For the text-containing cell, return its midpoint in (x, y) coordinate format. 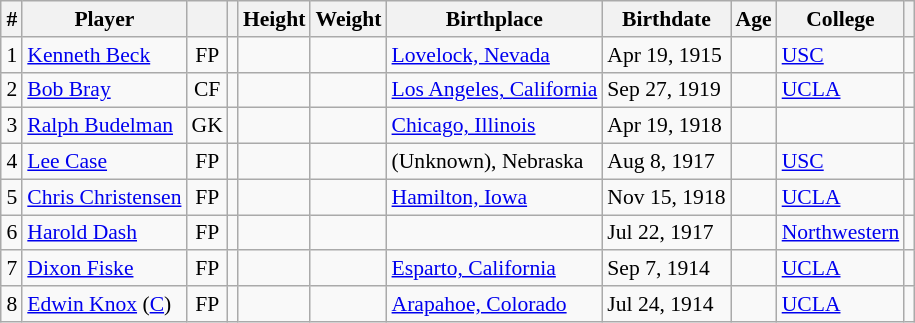
Birthplace (495, 19)
Harold Dash (104, 233)
# (12, 19)
College (841, 19)
3 (12, 126)
Esparto, California (495, 269)
Los Angeles, California (495, 90)
Aug 8, 1917 (666, 162)
Hamilton, Iowa (495, 197)
Jul 22, 1917 (666, 233)
(Unknown), Nebraska (495, 162)
4 (12, 162)
Apr 19, 1915 (666, 55)
Player (104, 19)
5 (12, 197)
Sep 27, 1919 (666, 90)
Bob Bray (104, 90)
CF (206, 90)
Dixon Fiske (104, 269)
7 (12, 269)
Chicago, Illinois (495, 126)
Lovelock, Nevada (495, 55)
Jul 24, 1914 (666, 304)
Ralph Budelman (104, 126)
Arapahoe, Colorado (495, 304)
Lee Case (104, 162)
2 (12, 90)
Nov 15, 1918 (666, 197)
GK (206, 126)
Edwin Knox (C) (104, 304)
Sep 7, 1914 (666, 269)
Weight (348, 19)
Age (754, 19)
Chris Christensen (104, 197)
8 (12, 304)
1 (12, 55)
6 (12, 233)
Height (274, 19)
Birthdate (666, 19)
Kenneth Beck (104, 55)
Apr 19, 1918 (666, 126)
Northwestern (841, 233)
